For the text-containing cell, return its midpoint in [x, y] coordinate format. 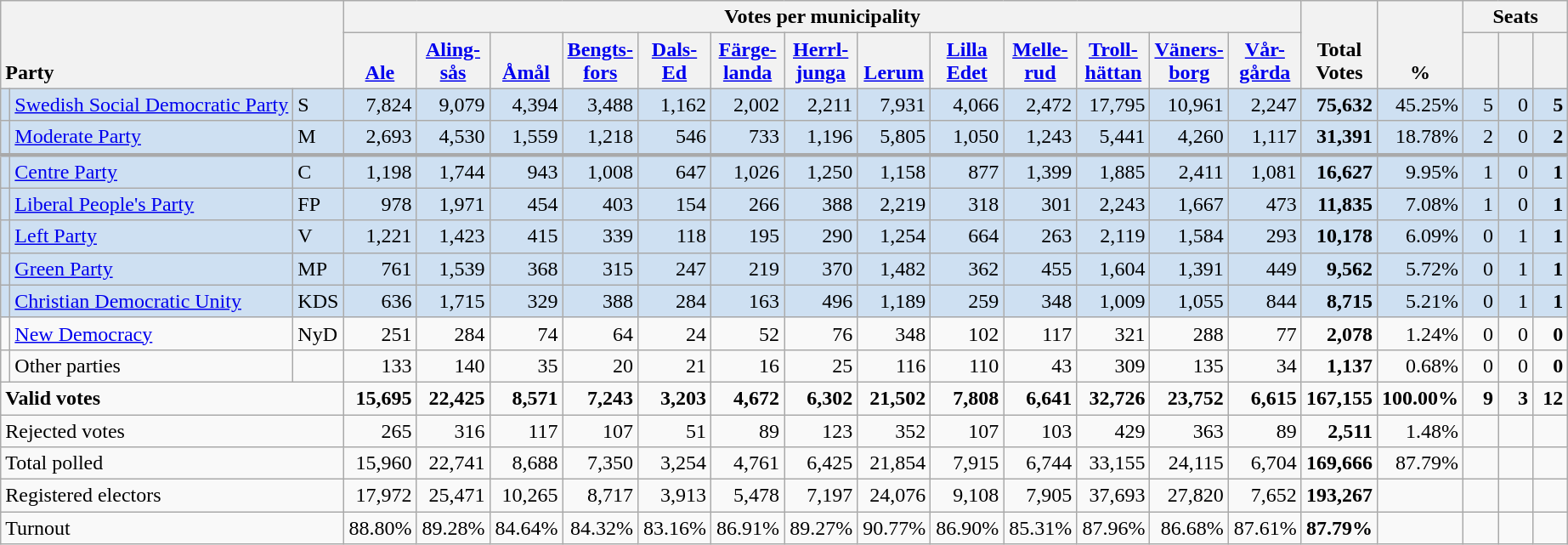
21,502 [894, 398]
3,488 [600, 105]
118 [674, 236]
5,805 [894, 138]
9,562 [1339, 269]
Seats [1516, 17]
33,155 [1113, 463]
21 [674, 366]
454 [526, 204]
75,632 [1339, 105]
Turnout [172, 528]
5.21% [1419, 301]
429 [1113, 431]
288 [1189, 333]
20 [600, 366]
Swedish Social Democratic Party [151, 105]
2,472 [1040, 105]
74 [526, 333]
1,050 [967, 138]
Dals- Ed [674, 61]
3,254 [674, 463]
1,162 [674, 105]
2,411 [1189, 172]
6,641 [1040, 398]
Aling- sås [453, 61]
Färge- landa [748, 61]
1,158 [894, 172]
6,615 [1265, 398]
251 [380, 333]
8,571 [526, 398]
31,391 [1339, 138]
761 [380, 269]
1,243 [1040, 138]
8,688 [526, 463]
87.96% [1113, 528]
1,221 [380, 236]
135 [1189, 366]
309 [1113, 366]
88.80% [380, 528]
7,905 [1040, 496]
Votes per municipality [823, 17]
1,667 [1189, 204]
4,066 [967, 105]
154 [674, 204]
102 [967, 333]
7,915 [967, 463]
219 [748, 269]
265 [380, 431]
7.08% [1419, 204]
22,741 [453, 463]
7,243 [600, 398]
10,178 [1339, 236]
110 [967, 366]
24,076 [894, 496]
877 [967, 172]
123 [821, 431]
370 [821, 269]
473 [1265, 204]
86.90% [967, 528]
733 [748, 138]
Total Votes [1339, 44]
FP [318, 204]
163 [748, 301]
7,350 [600, 463]
1,744 [453, 172]
169,666 [1339, 463]
1,971 [453, 204]
15,960 [380, 463]
Ale [380, 61]
1,482 [894, 269]
1,559 [526, 138]
8,715 [1339, 301]
Troll- hättan [1113, 61]
10,265 [526, 496]
352 [894, 431]
Other parties [151, 366]
647 [674, 172]
Lilla Edet [967, 61]
1,008 [600, 172]
86.91% [748, 528]
86.68% [1189, 528]
2,078 [1339, 333]
64 [600, 333]
1,399 [1040, 172]
195 [748, 236]
Christian Democratic Unity [151, 301]
4,761 [748, 463]
Green Party [151, 269]
1,584 [1189, 236]
Centre Party [151, 172]
1,026 [748, 172]
43 [1040, 366]
Left Party [151, 236]
C [318, 172]
2,243 [1113, 204]
3,913 [674, 496]
415 [526, 236]
2,219 [894, 204]
259 [967, 301]
1.48% [1419, 431]
37,693 [1113, 496]
7,824 [380, 105]
362 [967, 269]
% [1419, 44]
17,795 [1113, 105]
85.31% [1040, 528]
247 [674, 269]
89.27% [821, 528]
15,695 [380, 398]
301 [1040, 204]
Melle- rud [1040, 61]
Åmål [526, 61]
77 [1265, 333]
90.77% [894, 528]
2,211 [821, 105]
35 [526, 366]
6,425 [821, 463]
263 [1040, 236]
1,423 [453, 236]
New Democracy [151, 333]
Moderate Party [151, 138]
Party [172, 44]
116 [894, 366]
167,155 [1339, 398]
51 [674, 431]
32,726 [1113, 398]
546 [674, 138]
193,267 [1339, 496]
2,511 [1339, 431]
496 [821, 301]
316 [453, 431]
7,197 [821, 496]
329 [526, 301]
Herrl- junga [821, 61]
321 [1113, 333]
25 [821, 366]
2,693 [380, 138]
6,302 [821, 398]
S [318, 105]
27,820 [1189, 496]
Registered electors [172, 496]
4,530 [453, 138]
6,704 [1265, 463]
339 [600, 236]
318 [967, 204]
10,961 [1189, 105]
449 [1265, 269]
KDS [318, 301]
Total polled [172, 463]
89.28% [453, 528]
664 [967, 236]
1,254 [894, 236]
315 [600, 269]
943 [526, 172]
2,119 [1113, 236]
Väners- borg [1189, 61]
MP [318, 269]
6.09% [1419, 236]
368 [526, 269]
1,081 [1265, 172]
22,425 [453, 398]
1,715 [453, 301]
V [318, 236]
1,391 [1189, 269]
NyD [318, 333]
1,055 [1189, 301]
5,441 [1113, 138]
Bengts- fors [600, 61]
1,539 [453, 269]
1,196 [821, 138]
9.95% [1419, 172]
1.24% [1419, 333]
1,250 [821, 172]
2,247 [1265, 105]
8,717 [600, 496]
84.32% [600, 528]
1,198 [380, 172]
9,079 [453, 105]
133 [380, 366]
52 [748, 333]
21,854 [894, 463]
7,808 [967, 398]
9 [1480, 398]
7,652 [1265, 496]
23,752 [1189, 398]
34 [1265, 366]
100.00% [1419, 398]
18.78% [1419, 138]
76 [821, 333]
3,203 [674, 398]
25,471 [453, 496]
45.25% [1419, 105]
103 [1040, 431]
9,108 [967, 496]
24 [674, 333]
16 [748, 366]
844 [1265, 301]
363 [1189, 431]
Rejected votes [172, 431]
16,627 [1339, 172]
266 [748, 204]
1,218 [600, 138]
5,478 [748, 496]
87.61% [1265, 528]
978 [380, 204]
403 [600, 204]
11,835 [1339, 204]
83.16% [674, 528]
3 [1516, 398]
4,260 [1189, 138]
5.72% [1419, 269]
6,744 [1040, 463]
1,885 [1113, 172]
1,009 [1113, 301]
17,972 [380, 496]
Valid votes [172, 398]
290 [821, 236]
293 [1265, 236]
7,931 [894, 105]
455 [1040, 269]
Vår- gårda [1265, 61]
24,115 [1189, 463]
0.68% [1419, 366]
M [318, 138]
2,002 [748, 105]
84.64% [526, 528]
Lerum [894, 61]
1,189 [894, 301]
1,117 [1265, 138]
4,672 [748, 398]
4,394 [526, 105]
12 [1550, 398]
1,604 [1113, 269]
Liberal People's Party [151, 204]
140 [453, 366]
636 [380, 301]
1,137 [1339, 366]
